Detect which cell encompasses the target text, then output its [x, y] center coordinate. 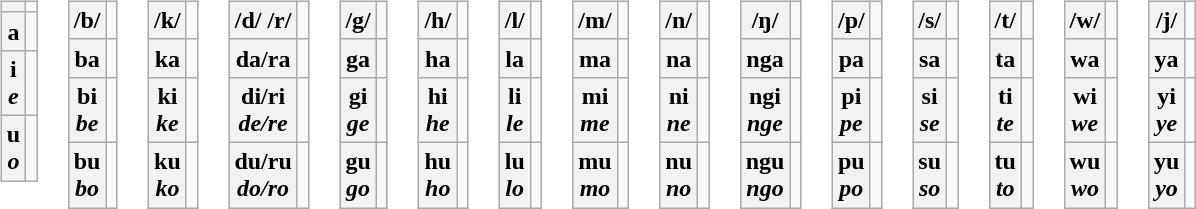
kike [168, 110]
/ŋ/ [765, 20]
pipe [851, 110]
da/ra [263, 58]
la [514, 58]
suso [930, 174]
nine [679, 110]
tuto [1005, 174]
sa [930, 58]
wa [1085, 58]
hihe [438, 110]
huho [438, 174]
ie [13, 82]
/m/ [595, 20]
mumo [595, 174]
/j/ [1166, 20]
nginge [765, 110]
mime [595, 110]
tite [1005, 110]
wiwe [1085, 110]
du/rudo/ro [263, 174]
sise [930, 110]
/w/ [1085, 20]
a [13, 31]
ba [87, 58]
/h/ [438, 20]
bubo [87, 174]
ha [438, 58]
/n/ [679, 20]
lulo [514, 174]
/g/ [358, 20]
/l/ [514, 20]
pupo [851, 174]
ngungo [765, 174]
nga [765, 58]
ta [1005, 58]
/t/ [1005, 20]
yuyo [1166, 174]
ka [168, 58]
wuwo [1085, 174]
/k/ [168, 20]
/s/ [930, 20]
/b/ [87, 20]
gugo [358, 174]
nuno [679, 174]
bibe [87, 110]
pa [851, 58]
yiye [1166, 110]
/d/ /r/ [263, 20]
kuko [168, 174]
di/ride/re [263, 110]
na [679, 58]
ya [1166, 58]
gige [358, 110]
ga [358, 58]
lile [514, 110]
uo [13, 148]
ma [595, 58]
/p/ [851, 20]
